Detect which cell encompasses the target text, then output its (X, Y) center coordinate. 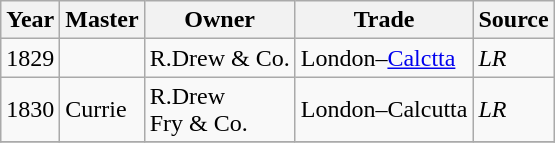
London–Calctta (384, 58)
Trade (384, 20)
Owner (220, 20)
1830 (30, 110)
Currie (102, 110)
1829 (30, 58)
Source (514, 20)
London–Calcutta (384, 110)
Year (30, 20)
R.Drew & Co. (220, 58)
R.DrewFry & Co. (220, 110)
Master (102, 20)
